Find where the given text appears and provide that cell's center as [x, y] coordinate. 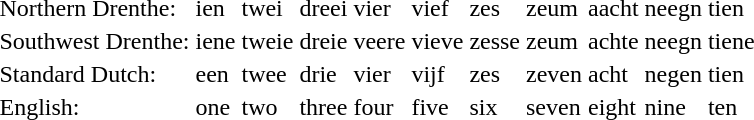
vieve [438, 41]
tweie [268, 41]
zes [495, 74]
dreie [324, 41]
veere [380, 41]
twee [268, 74]
een [216, 74]
zesse [495, 41]
zeven [554, 74]
negen [673, 74]
iene [216, 41]
zeum [554, 41]
achte [613, 41]
acht [613, 74]
vijf [438, 74]
vier [380, 74]
neegn [673, 41]
drie [324, 74]
